Search for the cell housing the specified text and yield its [X, Y] center coordinate. 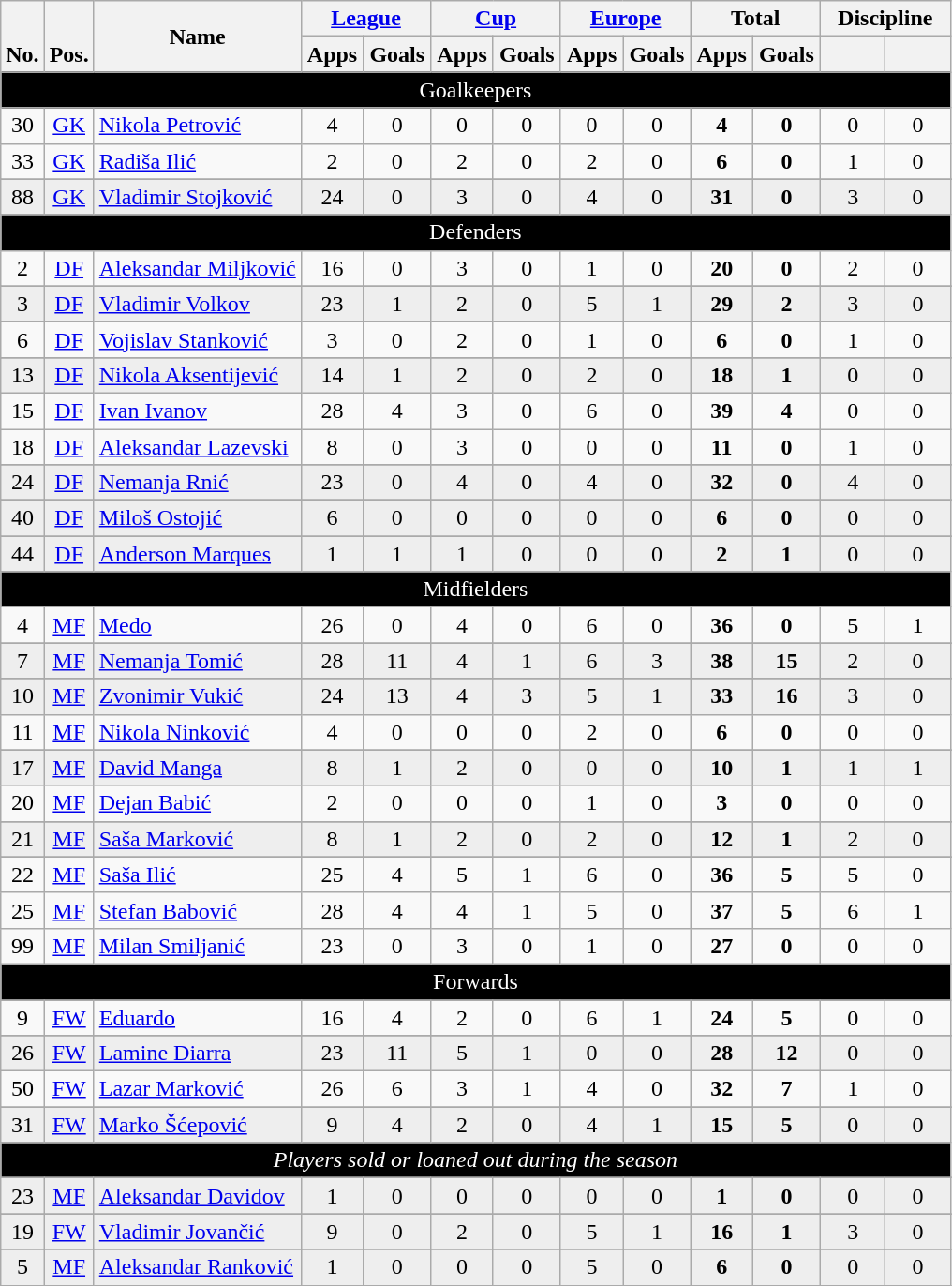
Goalkeepers [476, 90]
David Manga [197, 768]
Anderson Marques [197, 554]
Milan Smiljanić [197, 946]
Vladimir Volkov [197, 304]
Stefan Babović [197, 910]
44 [22, 554]
Nemanja Tomić [197, 661]
Forwards [476, 981]
Cup [497, 19]
Defenders [476, 232]
Players sold or loaned out during the season [476, 1160]
Aleksandar Davidov [197, 1196]
Saša Ilić [197, 875]
Eduardo [197, 1017]
37 [721, 910]
Aleksandar Lazevski [197, 447]
Aleksandar Ranković [197, 1267]
40 [22, 518]
Name [197, 37]
Nemanja Rnić [197, 483]
League [365, 19]
Medo [197, 625]
Radiša Ilić [197, 161]
Lazar Marković [197, 1089]
Nikola Aksentijević [197, 375]
Saša Marković [197, 839]
Dejan Babić [197, 803]
Lamine Diarra [197, 1054]
Total [755, 19]
Midfielders [476, 590]
Vladimir Stojković [197, 197]
Nikola Petrović [197, 126]
Aleksandar Miljković [197, 268]
Marko Šćepović [197, 1125]
Ivan Ivanov [197, 411]
Vladimir Jovančić [197, 1232]
No. [22, 37]
Europe [626, 19]
19 [22, 1232]
30 [22, 126]
21 [22, 839]
38 [721, 661]
Nikola Ninković [197, 732]
Vojislav Stanković [197, 339]
88 [22, 197]
Pos. [69, 37]
Discipline [885, 19]
29 [721, 304]
50 [22, 1089]
99 [22, 946]
17 [22, 768]
27 [721, 946]
39 [721, 411]
Zvonimir Vukić [197, 696]
Miloš Ostojić [197, 518]
22 [22, 875]
14 [332, 375]
